Determine the (x, y) coordinate at the center of the cell enclosing the given text.  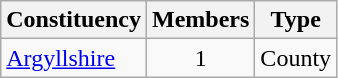
Constituency (74, 20)
Members (200, 20)
1 (200, 58)
Type (296, 20)
Argyllshire (74, 58)
County (296, 58)
